Identify which cell holds the provided text, then report its (x, y) central coordinate. 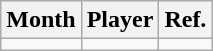
Month (41, 20)
Player (120, 20)
Ref. (186, 20)
